Find where the given text appears and provide that cell's center as [X, Y] coordinate. 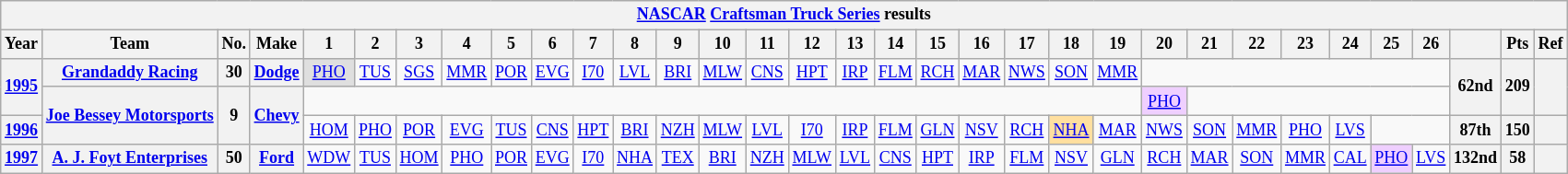
21 [1209, 44]
1 [329, 44]
Ford [277, 158]
58 [1517, 158]
30 [234, 72]
A. J. Foyt Enterprises [129, 158]
1995 [22, 87]
TEX [678, 158]
16 [982, 44]
17 [1027, 44]
19 [1117, 44]
20 [1165, 44]
Pts [1517, 44]
15 [937, 44]
Year [22, 44]
SGS [419, 72]
7 [594, 44]
1996 [22, 129]
50 [234, 158]
Joe Bessey Motorsports [129, 115]
62nd [1476, 87]
6 [552, 44]
24 [1350, 44]
5 [512, 44]
87th [1476, 129]
Ref [1550, 44]
Make [277, 44]
22 [1257, 44]
10 [723, 44]
4 [466, 44]
Grandaddy Racing [129, 72]
18 [1071, 44]
14 [895, 44]
CAL [1350, 158]
23 [1305, 44]
150 [1517, 129]
Team [129, 44]
26 [1431, 44]
3 [419, 44]
12 [811, 44]
13 [855, 44]
Dodge [277, 72]
209 [1517, 87]
2 [376, 44]
NASCAR Craftsman Truck Series results [784, 15]
25 [1392, 44]
Chevy [277, 115]
No. [234, 44]
WDW [329, 158]
1997 [22, 158]
11 [767, 44]
132nd [1476, 158]
8 [635, 44]
